Find where the given text appears and provide that cell's center as (X, Y) coordinate. 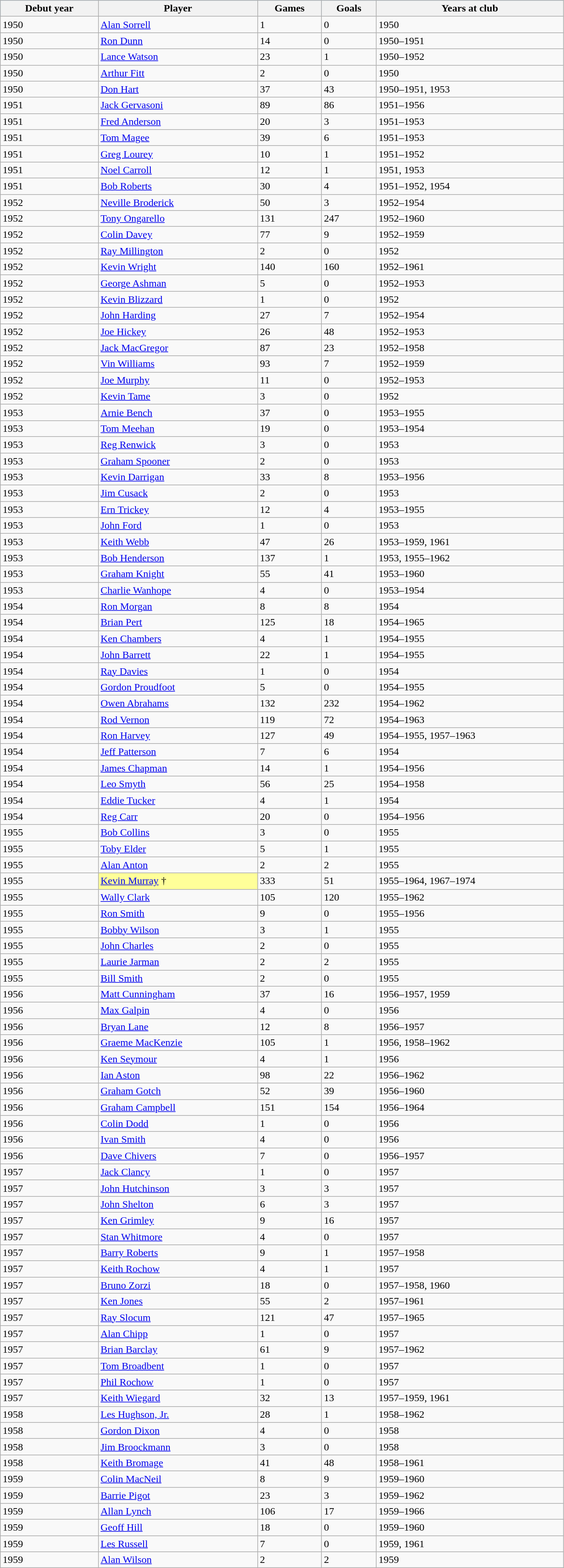
11 (290, 380)
1950–1951 (470, 41)
1959–1962 (470, 1495)
John Ford (178, 526)
Ron Smith (178, 913)
247 (349, 219)
Ray Slocum (178, 1317)
1953–1960 (470, 574)
Colin Davey (178, 235)
1950–1951, 1953 (470, 89)
Toby Elder (178, 849)
Colin MacNeil (178, 1479)
28 (290, 1414)
Fred Anderson (178, 121)
Reg Carr (178, 816)
140 (290, 267)
106 (290, 1512)
Ron Harvey (178, 736)
1951, 1953 (470, 170)
Arnie Bench (178, 412)
Lance Watson (178, 57)
1957–1961 (470, 1301)
Bob Collins (178, 833)
Jeff Patterson (178, 752)
Brian Barclay (178, 1350)
Jack Gervasoni (178, 105)
1957–1965 (470, 1317)
125 (290, 622)
Reg Renwick (178, 445)
1956–1964 (470, 1107)
Alan Anton (178, 865)
1952–1958 (470, 348)
30 (290, 186)
Years at club (470, 8)
13 (349, 1398)
Kevin Tame (178, 396)
Goals (349, 8)
1955–1962 (470, 897)
Barry Roberts (178, 1253)
Rod Vernon (178, 720)
1955–1964, 1967–1974 (470, 881)
1953–1956 (470, 477)
Matt Cunningham (178, 994)
Bryan Lane (178, 1027)
Neville Broderick (178, 203)
Don Hart (178, 89)
Bill Smith (178, 978)
1954–1965 (470, 622)
Les Russell (178, 1544)
Tom Broadbent (178, 1366)
Geoff Hill (178, 1528)
87 (290, 348)
Graham Campbell (178, 1107)
Charlie Wanhope (178, 590)
Phil Rochow (178, 1382)
Ron Morgan (178, 606)
1954–1962 (470, 703)
Kevin Darrigan (178, 477)
Player (178, 8)
32 (290, 1398)
Bruno Zorzi (178, 1285)
151 (290, 1107)
1956–1957, 1959 (470, 994)
Keith Webb (178, 542)
1958–1962 (470, 1414)
131 (290, 219)
John Harding (178, 315)
232 (349, 703)
Gordon Proudfoot (178, 687)
Wally Clark (178, 897)
Graham Knight (178, 574)
Alan Chipp (178, 1334)
James Chapman (178, 768)
1954–1963 (470, 720)
Les Hughson, Jr. (178, 1414)
1954–1955, 1957–1963 (470, 736)
Jack Clancy (178, 1172)
Joe Murphy (178, 380)
Ken Grimley (178, 1220)
1952–1960 (470, 219)
154 (349, 1107)
Owen Abrahams (178, 703)
51 (349, 881)
1953–1959, 1961 (470, 542)
Ray Millington (178, 251)
1953, 1955–1962 (470, 558)
119 (290, 720)
Keith Wiegard (178, 1398)
1951–1952, 1954 (470, 186)
27 (290, 315)
John Shelton (178, 1204)
Keith Rochow (178, 1269)
Ken Chambers (178, 639)
Keith Bromage (178, 1463)
132 (290, 703)
Bob Henderson (178, 558)
86 (349, 105)
George Ashman (178, 283)
Allan Lynch (178, 1512)
Jack MacGregor (178, 348)
1950–1952 (470, 57)
Jim Broockmann (178, 1447)
Graham Gotch (178, 1091)
1957–1958 (470, 1253)
72 (349, 720)
Eddie Tucker (178, 800)
1958–1961 (470, 1463)
Brian Pert (178, 622)
160 (349, 267)
Stan Whitmore (178, 1237)
Ken Seymour (178, 1059)
52 (290, 1091)
1951–1956 (470, 105)
49 (349, 736)
1951–1952 (470, 154)
Kevin Murray † (178, 881)
17 (349, 1512)
Tom Magee (178, 138)
120 (349, 897)
Bobby Wilson (178, 929)
137 (290, 558)
10 (290, 154)
25 (349, 784)
Alan Sorrell (178, 25)
1952–1961 (470, 267)
Bob Roberts (178, 186)
33 (290, 477)
Noel Carroll (178, 170)
John Charles (178, 946)
Alan Wilson (178, 1560)
Ray Davies (178, 671)
Dave Chivers (178, 1156)
127 (290, 736)
Vin Williams (178, 364)
98 (290, 1075)
Games (290, 8)
333 (290, 881)
Ivan Smith (178, 1140)
Tony Ongarello (178, 219)
Kevin Blizzard (178, 299)
Graham Spooner (178, 461)
1954–1958 (470, 784)
Max Galpin (178, 1011)
19 (290, 428)
Jim Cusack (178, 493)
77 (290, 235)
61 (290, 1350)
1956–1960 (470, 1091)
1959–1966 (470, 1512)
John Hutchinson (178, 1188)
Greg Lourey (178, 154)
121 (290, 1317)
56 (290, 784)
1956–1962 (470, 1075)
1957–1962 (470, 1350)
Ern Trickey (178, 510)
1955–1956 (470, 913)
43 (349, 89)
John Barrett (178, 655)
Laurie Jarman (178, 962)
Ken Jones (178, 1301)
Ian Aston (178, 1075)
1959, 1961 (470, 1544)
Gordon Dixon (178, 1430)
Ron Dunn (178, 41)
50 (290, 203)
Debut year (49, 8)
Colin Dodd (178, 1123)
Tom Meehan (178, 428)
1956, 1958–1962 (470, 1043)
1957–1959, 1961 (470, 1398)
Joe Hickey (178, 332)
Arthur Fitt (178, 73)
Leo Smyth (178, 784)
89 (290, 105)
Kevin Wright (178, 267)
Barrie Pigot (178, 1495)
93 (290, 364)
Graeme MacKenzie (178, 1043)
1957–1958, 1960 (470, 1285)
